Capture the cell that displays the provided text and extract its [x, y] central coordinate. 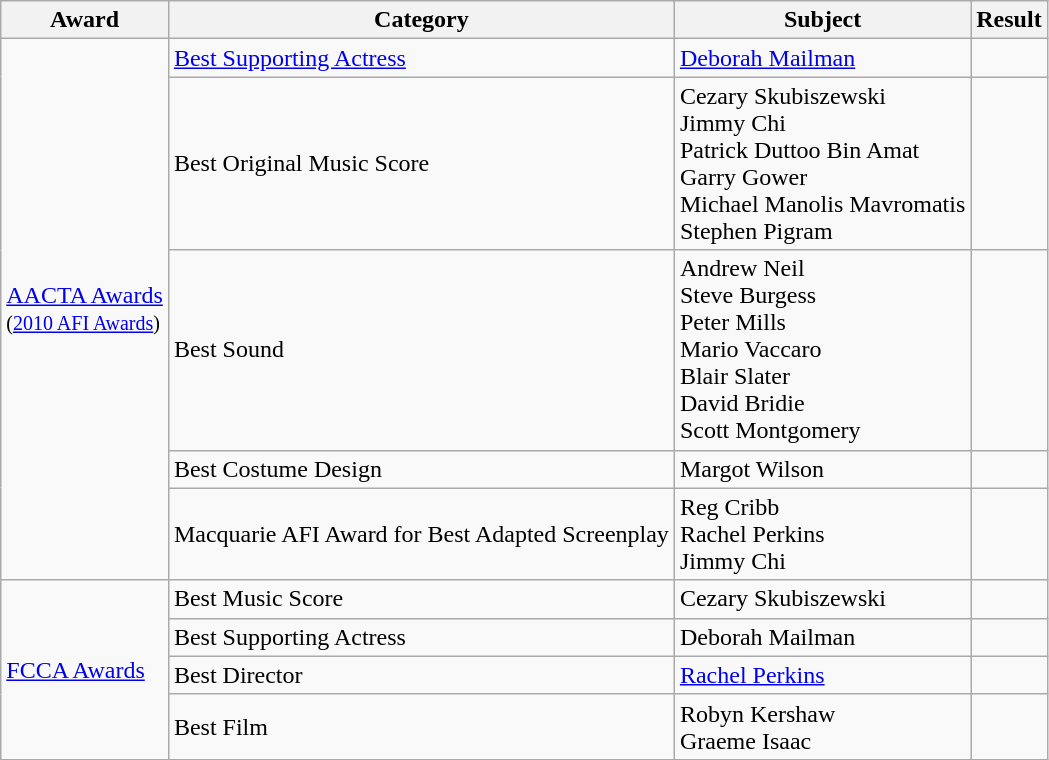
Reg CribbRachel PerkinsJimmy Chi [822, 534]
Margot Wilson [822, 469]
Cezary Skubiszewski [822, 599]
Result [1009, 20]
Award [85, 20]
Best Costume Design [421, 469]
Cezary SkubiszewskiJimmy ChiPatrick Duttoo Bin AmatGarry GowerMichael Manolis MavromatisStephen Pigram [822, 164]
Rachel Perkins [822, 675]
AACTA Awards(2010 AFI Awards) [85, 310]
Best Original Music Score [421, 164]
Macquarie AFI Award for Best Adapted Screenplay [421, 534]
Best Sound [421, 350]
Best Film [421, 726]
Category [421, 20]
Andrew NeilSteve BurgessPeter Mills Mario VaccaroBlair SlaterDavid Bridie Scott Montgomery [822, 350]
Subject [822, 20]
Best Director [421, 675]
Robyn KershawGraeme Isaac [822, 726]
Best Music Score [421, 599]
FCCA Awards [85, 670]
